Search for the cell housing the specified text and yield its (x, y) center coordinate. 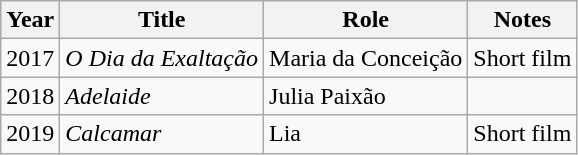
Notes (522, 20)
2017 (30, 58)
Julia Paixão (366, 96)
Lia (366, 134)
Maria da Conceição (366, 58)
2019 (30, 134)
Adelaide (162, 96)
2018 (30, 96)
O Dia da Exaltação (162, 58)
Title (162, 20)
Year (30, 20)
Role (366, 20)
Calcamar (162, 134)
